Return the (X, Y) coordinate for the center point of the cell that contains the specified text.  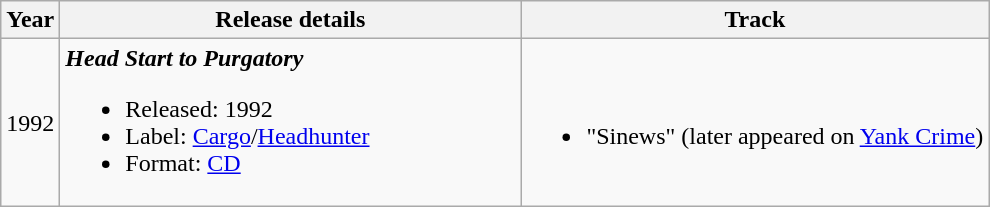
Year (30, 20)
"Sinews" (later appeared on Yank Crime) (755, 122)
Head Start to PurgatoryReleased: 1992Label: Cargo/HeadhunterFormat: CD (290, 122)
Track (755, 20)
1992 (30, 122)
Release details (290, 20)
